Pinpoint the cell where the given text exists, returning its (X, Y) midpoint coordinate. 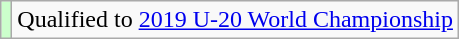
Qualified to 2019 U-20 World Championship (236, 20)
